Identify which cell holds the provided text, then report its [x, y] central coordinate. 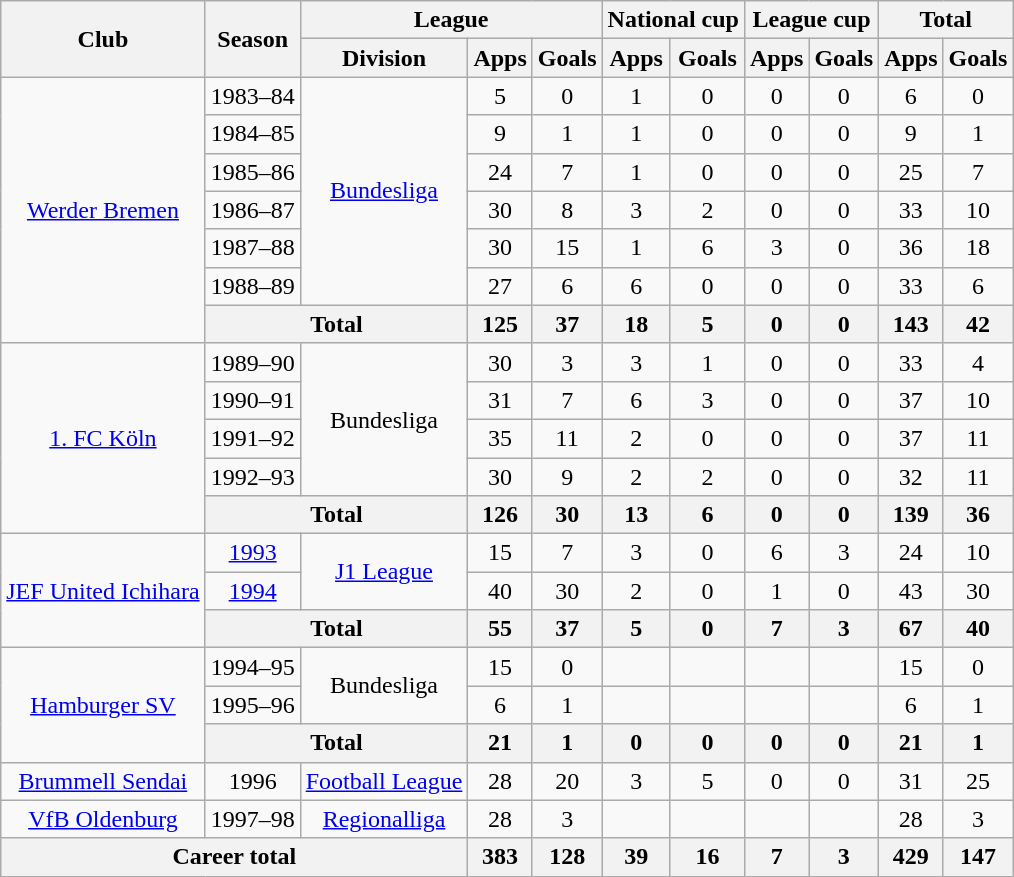
139 [911, 515]
Division [384, 58]
128 [567, 857]
67 [911, 629]
Club [103, 39]
1991–92 [252, 438]
J1 League [384, 572]
1993 [252, 553]
Hamburger SV [103, 705]
1996 [252, 781]
JEF United Ichihara [103, 591]
Werder Bremen [103, 210]
1987–88 [252, 248]
Career total [234, 857]
16 [707, 857]
429 [911, 857]
1994–95 [252, 667]
1988–89 [252, 286]
1992–93 [252, 477]
1994 [252, 591]
20 [567, 781]
143 [911, 324]
National cup [673, 20]
VfB Oldenburg [103, 819]
147 [978, 857]
4 [978, 362]
383 [500, 857]
Regionalliga [384, 819]
1983–84 [252, 96]
125 [500, 324]
32 [911, 477]
Football League [384, 781]
8 [567, 210]
1986–87 [252, 210]
1997–98 [252, 819]
13 [636, 515]
55 [500, 629]
1984–85 [252, 134]
1985–86 [252, 172]
42 [978, 324]
1995–96 [252, 705]
43 [911, 591]
27 [500, 286]
Season [252, 39]
Brummell Sendai [103, 781]
1. FC Köln [103, 438]
1989–90 [252, 362]
League cup [811, 20]
39 [636, 857]
126 [500, 515]
1990–91 [252, 400]
35 [500, 438]
League [451, 20]
